From the cell containing the given text, extract its center point as (x, y) coordinate. 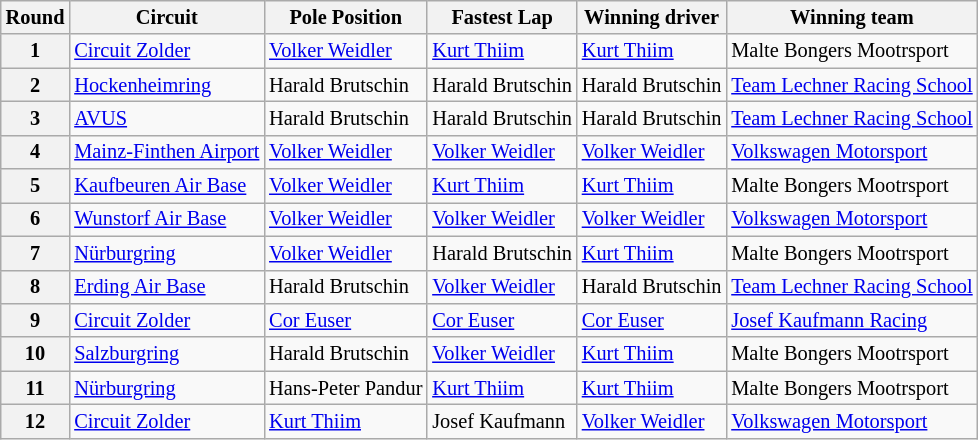
Kaufbeuren Air Base (166, 186)
8 (36, 287)
Erding Air Base (166, 287)
Wunstorf Air Base (166, 219)
Hockenheimring (166, 85)
AVUS (166, 118)
1 (36, 51)
Winning driver (652, 17)
2 (36, 85)
7 (36, 253)
Hans-Peter Pandur (346, 388)
12 (36, 421)
Mainz-Finthen Airport (166, 152)
4 (36, 152)
Round (36, 17)
6 (36, 219)
5 (36, 186)
Josef Kaufmann Racing (852, 320)
Circuit (166, 17)
Salzburgring (166, 354)
Pole Position (346, 17)
Fastest Lap (502, 17)
3 (36, 118)
11 (36, 388)
10 (36, 354)
Josef Kaufmann (502, 421)
Winning team (852, 17)
9 (36, 320)
